Locate the cell with the specified text and output its (X, Y) center coordinate. 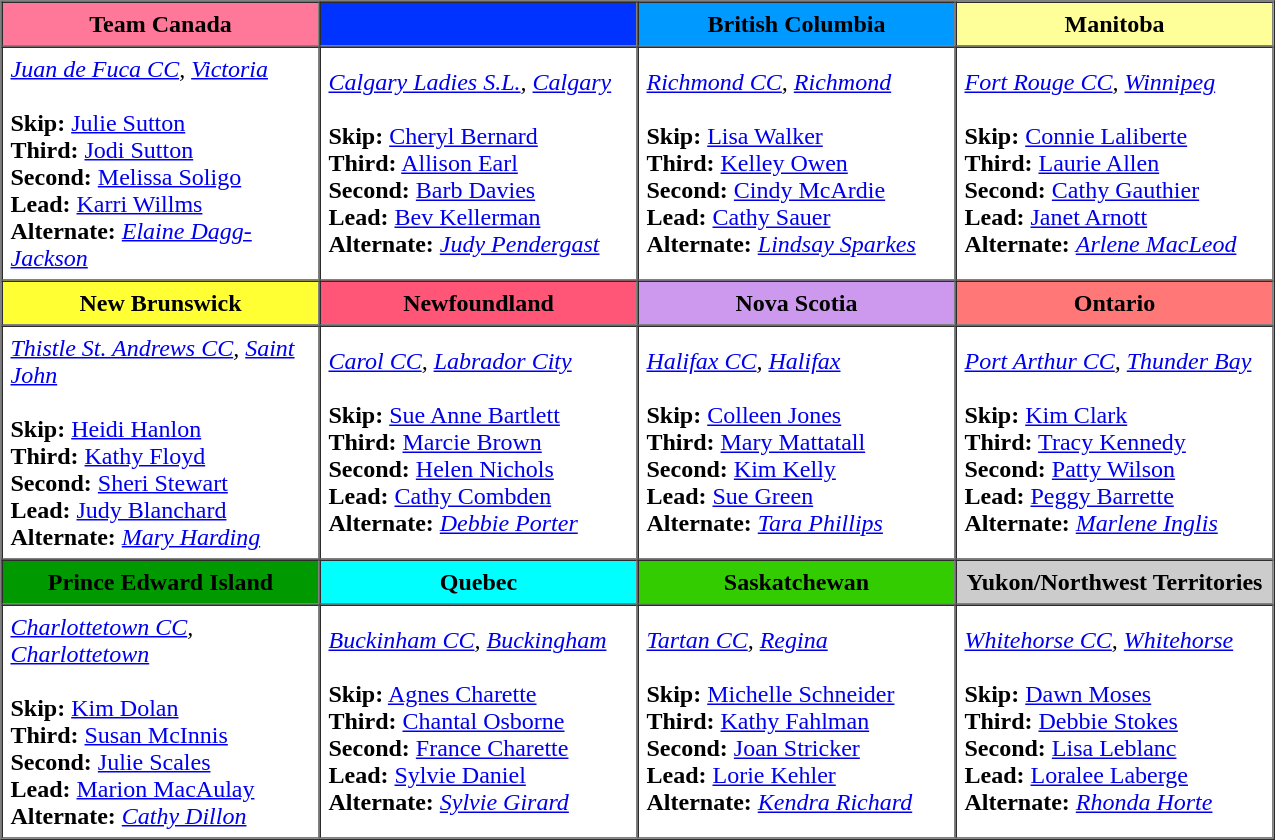
Halifax CC, Halifax Skip: Colleen Jones Third: Mary Mattatall Second: Kim Kelly Lead: Sue Green Alternate: Tara Phillips (797, 443)
Whitehorse CC, Whitehorse Skip: Dawn Moses Third: Debbie Stokes Second: Lisa Leblanc Lead: Loralee Laberge Alternate: Rhonda Horte (1115, 721)
Thistle St. Andrews CC, Saint John Skip: Heidi Hanlon Third: Kathy Floyd Second: Sheri Stewart Lead: Judy Blanchard Alternate: Mary Harding (161, 443)
Port Arthur CC, Thunder Bay Skip: Kim Clark Third: Tracy Kennedy Second: Patty Wilson Lead: Peggy Barrette Alternate: Marlene Inglis (1115, 443)
Buckinham CC, BuckinghamSkip: Agnes Charette Third: Chantal Osborne Second: France Charette Lead: Sylvie Daniel Alternate: Sylvie Girard (479, 721)
British Columbia (797, 24)
Saskatchewan (797, 582)
Prince Edward Island (161, 582)
Fort Rouge CC, Winnipeg Skip: Connie Laliberte Third: Laurie Allen Second: Cathy Gauthier Lead: Janet Arnott Alternate: Arlene MacLeod (1115, 163)
Yukon/Northwest Territories (1115, 582)
Charlottetown CC, Charlottetown Skip: Kim Dolan Third: Susan McInnis Second: Julie Scales Lead: Marion MacAulay Alternate: Cathy Dillon (161, 721)
Carol CC, Labrador City Skip: Sue Anne Bartlett Third: Marcie Brown Second: Helen Nichols Lead: Cathy Combden Alternate: Debbie Porter (479, 443)
Team Canada (161, 24)
Nova Scotia (797, 302)
Richmond CC, Richmond Skip: Lisa Walker Third: Kelley Owen Second: Cindy McArdie Lead: Cathy Sauer Alternate: Lindsay Sparkes (797, 163)
Ontario (1115, 302)
Tartan CC, Regina Skip: Michelle Schneider Third: Kathy Fahlman Second: Joan Stricker Lead: Lorie Kehler Alternate: Kendra Richard (797, 721)
Manitoba (1115, 24)
Newfoundland (479, 302)
Calgary Ladies S.L., Calgary Skip: Cheryl Bernard Third: Allison Earl Second: Barb Davies Lead: Bev Kellerman Alternate: Judy Pendergast (479, 163)
Juan de Fuca CC, Victoria Skip: Julie Sutton Third: Jodi Sutton Second: Melissa Soligo Lead: Karri Willms Alternate: Elaine Dagg-Jackson (161, 163)
New Brunswick (161, 302)
Quebec (479, 582)
